Provide the [x, y] coordinate of the cell's center where the given text is located.  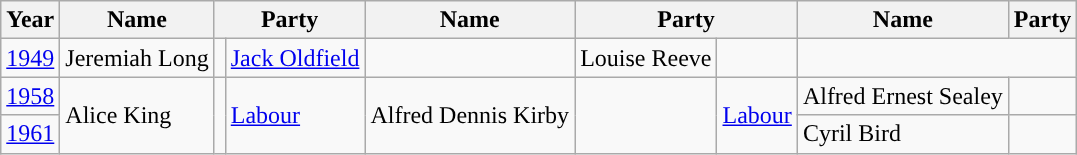
Louise Reeve [646, 58]
Jeremiah Long [137, 58]
Cyril Bird [902, 134]
Alfred Dennis Kirby [470, 115]
Jack Oldfield [295, 58]
1958 [30, 96]
Alice King [137, 115]
Year [30, 20]
1949 [30, 58]
1961 [30, 134]
Alfred Ernest Sealey [902, 96]
